Identify which cell holds the provided text, then report its (X, Y) central coordinate. 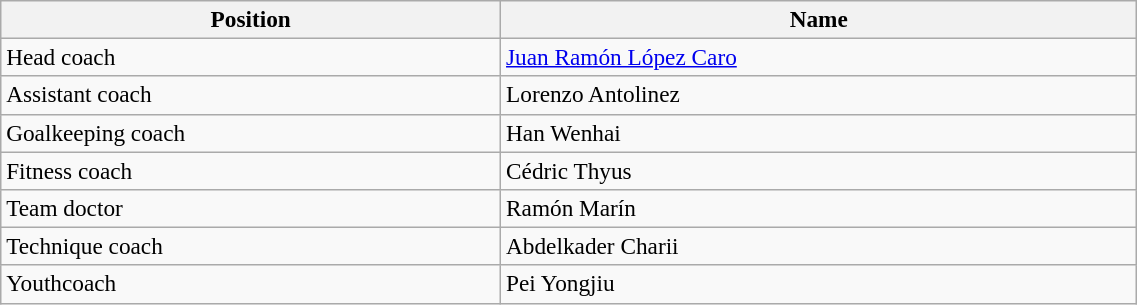
Fitness coach (251, 170)
Pei Yongjiu (819, 284)
Youthcoach (251, 284)
Abdelkader Charii (819, 246)
Lorenzo Antolinez (819, 95)
Ramón Marín (819, 208)
Goalkeeping coach (251, 133)
Position (251, 19)
Head coach (251, 57)
Cédric Thyus (819, 170)
Technique coach (251, 246)
Assistant coach (251, 95)
Han Wenhai (819, 133)
Juan Ramón López Caro (819, 57)
Name (819, 19)
Team doctor (251, 208)
